From the cell containing the given text, extract its center point as [x, y] coordinate. 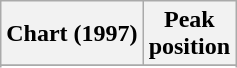
Peakposition [189, 34]
Chart (1997) [72, 34]
